Return [X, Y] of the center of cell containing provided text 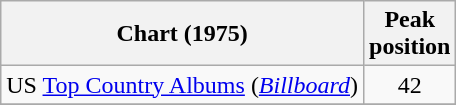
42 [410, 85]
US Top Country Albums (Billboard) [182, 85]
Chart (1975) [182, 34]
Peakposition [410, 34]
